Return the (x, y) coordinate for the center point of the cell that contains the specified text.  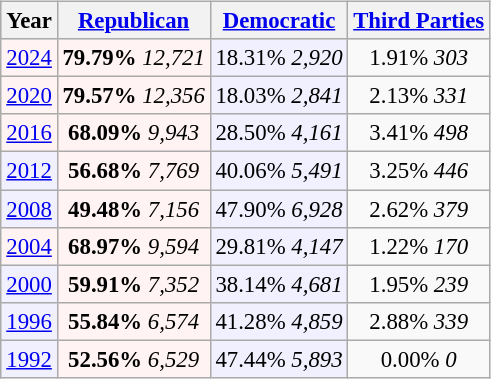
Democratic (279, 21)
79.57% 12,356 (134, 96)
18.03% 2,841 (279, 96)
52.56% 6,529 (134, 359)
2.62% 379 (419, 209)
2.13% 331 (419, 96)
2004 (29, 246)
56.68% 7,769 (134, 171)
18.31% 2,920 (279, 58)
28.50% 4,161 (279, 133)
1.95% 239 (419, 284)
47.44% 5,893 (279, 359)
49.48% 7,156 (134, 209)
68.97% 9,594 (134, 246)
1992 (29, 359)
79.79% 12,721 (134, 58)
Republican (134, 21)
2016 (29, 133)
41.28% 4,859 (279, 321)
38.14% 4,681 (279, 284)
2024 (29, 58)
68.09% 9,943 (134, 133)
40.06% 5,491 (279, 171)
29.81% 4,147 (279, 246)
0.00% 0 (419, 359)
Year (29, 21)
59.91% 7,352 (134, 284)
1.22% 170 (419, 246)
2.88% 339 (419, 321)
1.91% 303 (419, 58)
47.90% 6,928 (279, 209)
1996 (29, 321)
2000 (29, 284)
2008 (29, 209)
3.41% 498 (419, 133)
3.25% 446 (419, 171)
2012 (29, 171)
Third Parties (419, 21)
55.84% 6,574 (134, 321)
2020 (29, 96)
